From the cell containing the given text, extract its center point as [x, y] coordinate. 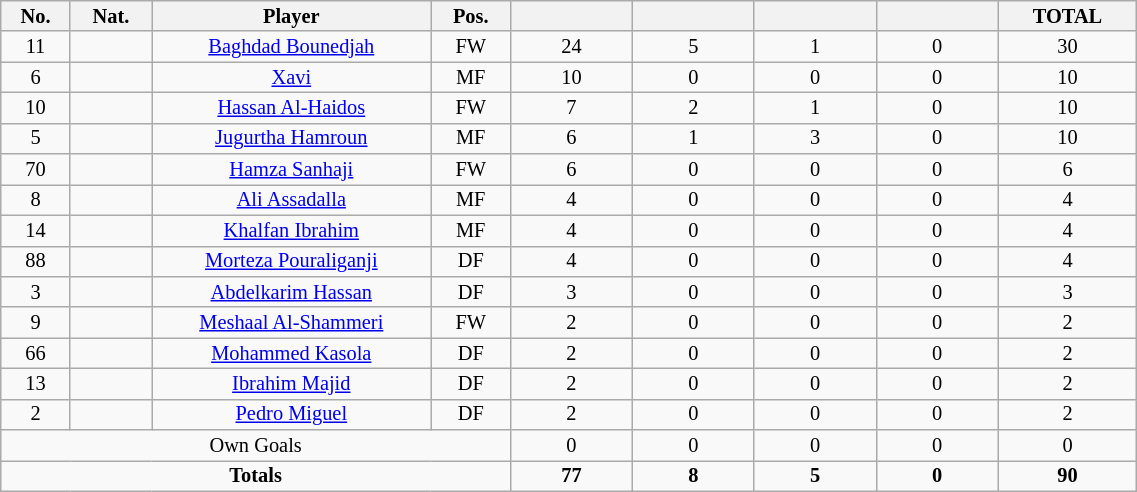
Player [292, 16]
Ibrahim Majid [292, 384]
Baghdad Bounedjah [292, 46]
88 [36, 262]
Meshaal Al-Shammeri [292, 322]
Mohammed Kasola [292, 354]
Pedro Miguel [292, 414]
9 [36, 322]
Hassan Al-Haidos [292, 108]
77 [571, 476]
30 [1068, 46]
Own Goals [256, 446]
Abdelkarim Hassan [292, 292]
Pos. [470, 16]
Khalfan Ibrahim [292, 230]
14 [36, 230]
66 [36, 354]
No. [36, 16]
7 [571, 108]
Morteza Pouraliganji [292, 262]
Hamza Sanhaji [292, 170]
Totals [256, 476]
24 [571, 46]
70 [36, 170]
Xavi [292, 78]
TOTAL [1068, 16]
Nat. [110, 16]
Jugurtha Hamroun [292, 138]
90 [1068, 476]
13 [36, 384]
11 [36, 46]
Ali Assadalla [292, 200]
